Identify which cell holds the provided text, then report its (x, y) central coordinate. 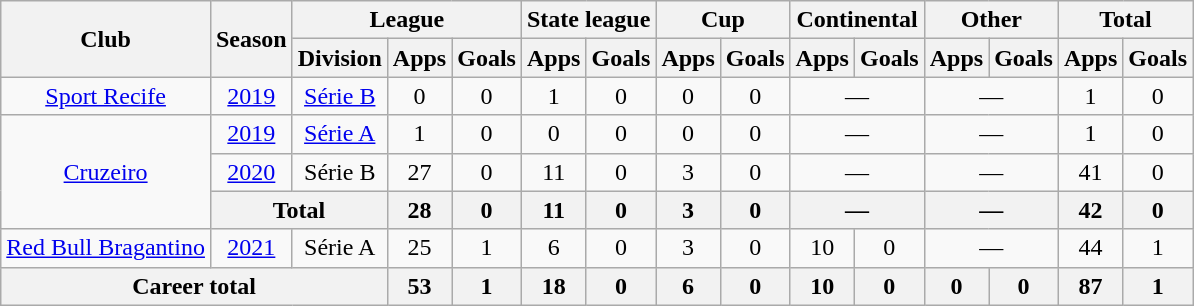
Red Bull Bragantino (106, 248)
State league (588, 20)
25 (419, 248)
2020 (251, 172)
Cup (723, 20)
Other (991, 20)
Sport Recife (106, 96)
Season (251, 39)
53 (419, 286)
18 (553, 286)
Cruzeiro (106, 172)
Club (106, 39)
41 (1090, 172)
27 (419, 172)
League (406, 20)
42 (1090, 210)
44 (1090, 248)
Continental (857, 20)
87 (1090, 286)
2021 (251, 248)
Division (340, 58)
28 (419, 210)
Career total (194, 286)
